Pinpoint the cell where the given text exists, returning its [X, Y] midpoint coordinate. 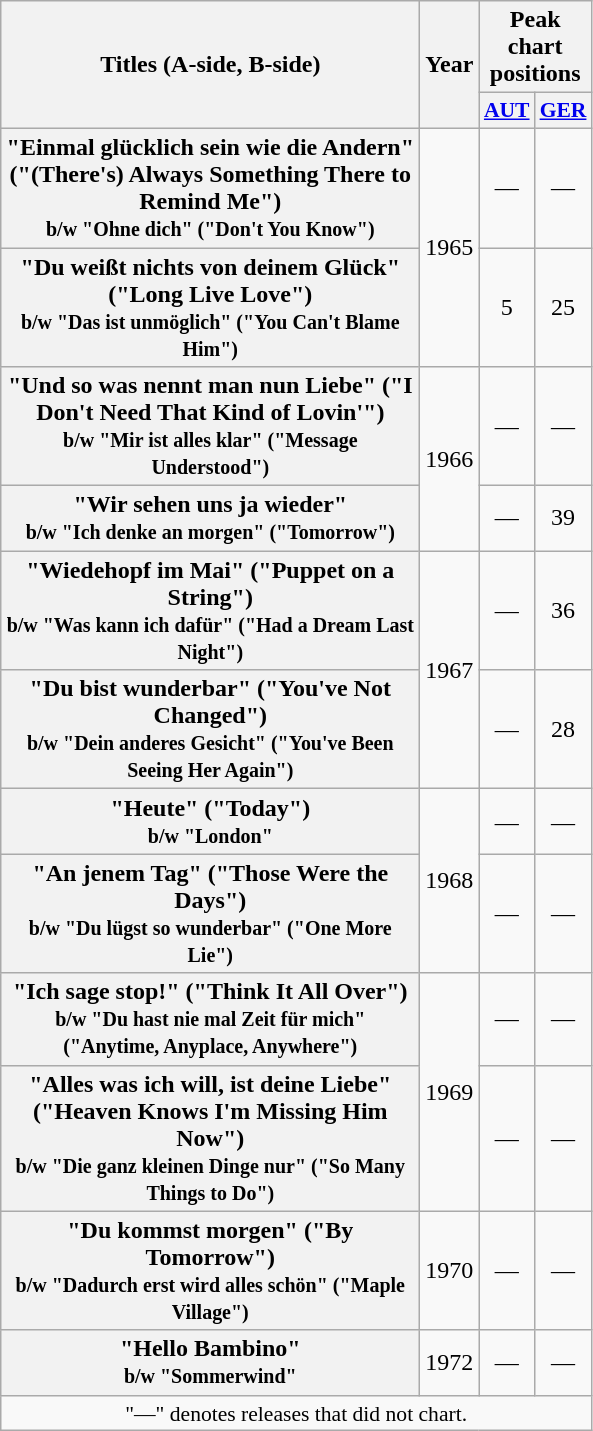
1969 [450, 1092]
1965 [450, 247]
1968 [450, 881]
"Wiedehopf im Mai" ("Puppet on a String") b/w "Was kann ich dafür" ("Had a Dream Last Night") [210, 610]
"An jenem Tag" ("Those Were the Days")b/w "Du lügst so wunderbar" ("One More Lie") [210, 914]
"—" denotes releases that did not chart. [296, 1413]
28 [564, 730]
"Einmal glücklich sein wie die Andern" ("(There's) Always Something There to Remind Me")b/w "Ohne dich" ("Don't You Know") [210, 188]
25 [564, 308]
1966 [450, 459]
"Hello Bambino"b/w "Sommerwind" [210, 1362]
"Wir sehen uns ja wieder"b/w "Ich denke an morgen" ("Tomorrow") [210, 518]
1972 [450, 1362]
36 [564, 610]
1970 [450, 1270]
5 [507, 308]
Titles (A-side, B-side) [210, 65]
Year [450, 65]
"Du kommst morgen" ("By Tomorrow")b/w "Dadurch erst wird alles schön" ("Maple Village") [210, 1270]
AUT [507, 111]
1967 [450, 670]
39 [564, 518]
"Du weißt nichts von deinem Glück" ("Long Live Love")b/w "Das ist unmöglich" ("You Can't Blame Him") [210, 308]
GER [564, 111]
"Und so was nennt man nun Liebe" ("I Don't Need That Kind of Lovin'")b/w "Mir ist alles klar" ("Message Understood") [210, 426]
"Ich sage stop!" ("Think It All Over")b/w "Du hast nie mal Zeit für mich" ("Anytime, Anyplace, Anywhere") [210, 1019]
"Du bist wunderbar" ("You've Not Changed")b/w "Dein anderes Gesicht" ("You've Been Seeing Her Again") [210, 730]
"Heute" ("Today")b/w "London" [210, 822]
Peak chart positions [536, 47]
"Alles was ich will, ist deine Liebe" ("Heaven Knows I'm Missing Him Now")b/w "Die ganz kleinen Dinge nur" ("So Many Things to Do") [210, 1138]
